Search for the cell housing the specified text and yield its (x, y) center coordinate. 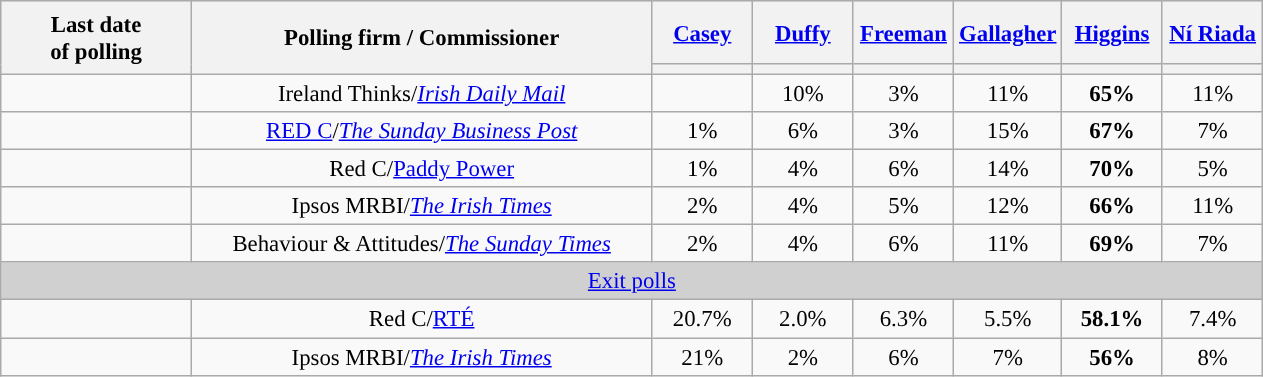
Polling firm / Commissioner (422, 38)
Freeman (904, 32)
Behaviour & Attitudes/The Sunday Times (422, 244)
Red C/Paddy Power (422, 169)
Duffy (804, 32)
66% (1112, 206)
15% (1008, 131)
Gallagher (1008, 32)
Last dateof polling (96, 38)
Ní Riada (1212, 32)
2.0% (804, 319)
56% (1112, 357)
Higgins (1112, 32)
67% (1112, 131)
70% (1112, 169)
Ireland Thinks/Irish Daily Mail (422, 94)
5.5% (1008, 319)
RED C/The Sunday Business Post (422, 131)
Casey (702, 32)
21% (702, 357)
8% (1212, 357)
10% (804, 94)
58.1% (1112, 319)
Red C/RTÉ (422, 319)
12% (1008, 206)
Exit polls (632, 281)
65% (1112, 94)
20.7% (702, 319)
6.3% (904, 319)
7.4% (1212, 319)
69% (1112, 244)
14% (1008, 169)
